Extract the [x, y] coordinate from the center of the cell holding the provided text.  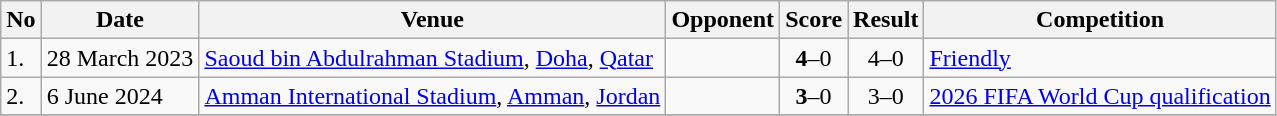
Amman International Stadium, Amman, Jordan [432, 96]
Date [120, 20]
2026 FIFA World Cup qualification [1100, 96]
1. [21, 58]
28 March 2023 [120, 58]
Friendly [1100, 58]
Venue [432, 20]
2. [21, 96]
Result [886, 20]
Score [814, 20]
6 June 2024 [120, 96]
No [21, 20]
Opponent [723, 20]
Competition [1100, 20]
Saoud bin Abdulrahman Stadium, Doha, Qatar [432, 58]
